Extract the (X, Y) coordinate from the center of the cell holding the provided text.  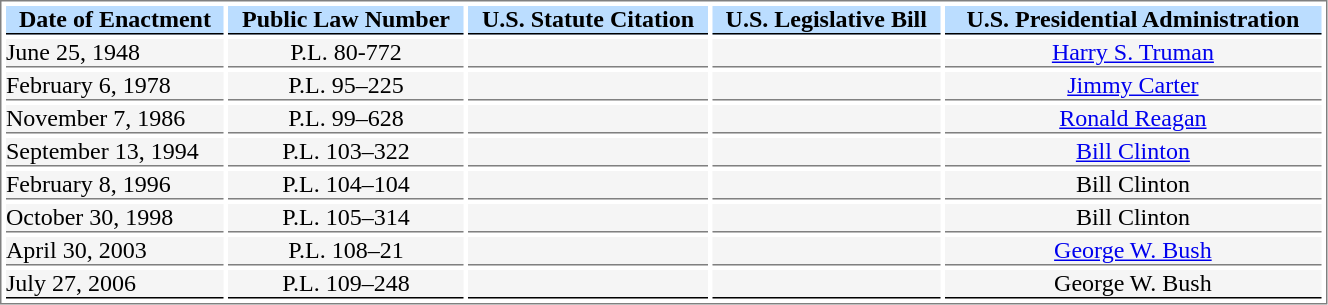
June 25, 1948 (115, 53)
September 13, 1994 (115, 152)
Date of Enactment (115, 20)
November 7, 1986 (115, 119)
February 6, 1978 (115, 86)
P.L. 105–314 (346, 218)
Ronald Reagan (1134, 119)
P.L. 104–104 (346, 185)
April 30, 2003 (115, 251)
P.L. 95–225 (346, 86)
U.S. Legislative Bill (826, 20)
P.L. 103–322 (346, 152)
P.L. 109–248 (346, 284)
Jimmy Carter (1134, 86)
Public Law Number (346, 20)
P.L. 80-772 (346, 53)
July 27, 2006 (115, 284)
U.S. Statute Citation (588, 20)
P.L. 108–21 (346, 251)
P.L. 99–628 (346, 119)
February 8, 1996 (115, 185)
U.S. Presidential Administration (1134, 20)
October 30, 1998 (115, 218)
Harry S. Truman (1134, 53)
